Identify which cell holds the provided text, then report its (x, y) central coordinate. 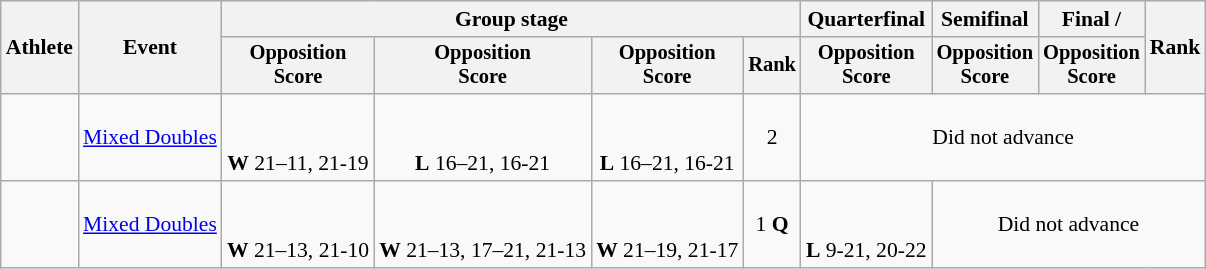
W 21–19, 21-17 (667, 224)
L 9-21, 20-22 (866, 224)
Semifinal (986, 19)
2 (772, 138)
Quarterfinal (866, 19)
Event (150, 48)
Group stage (512, 19)
Athlete (40, 48)
Final / (1092, 19)
1 Q (772, 224)
W 21–13, 21-10 (298, 224)
W 21–11, 21-19 (298, 138)
W 21–13, 17–21, 21-13 (482, 224)
